Scan for the cell matching the given text and deliver its (x, y) coordinate at center. 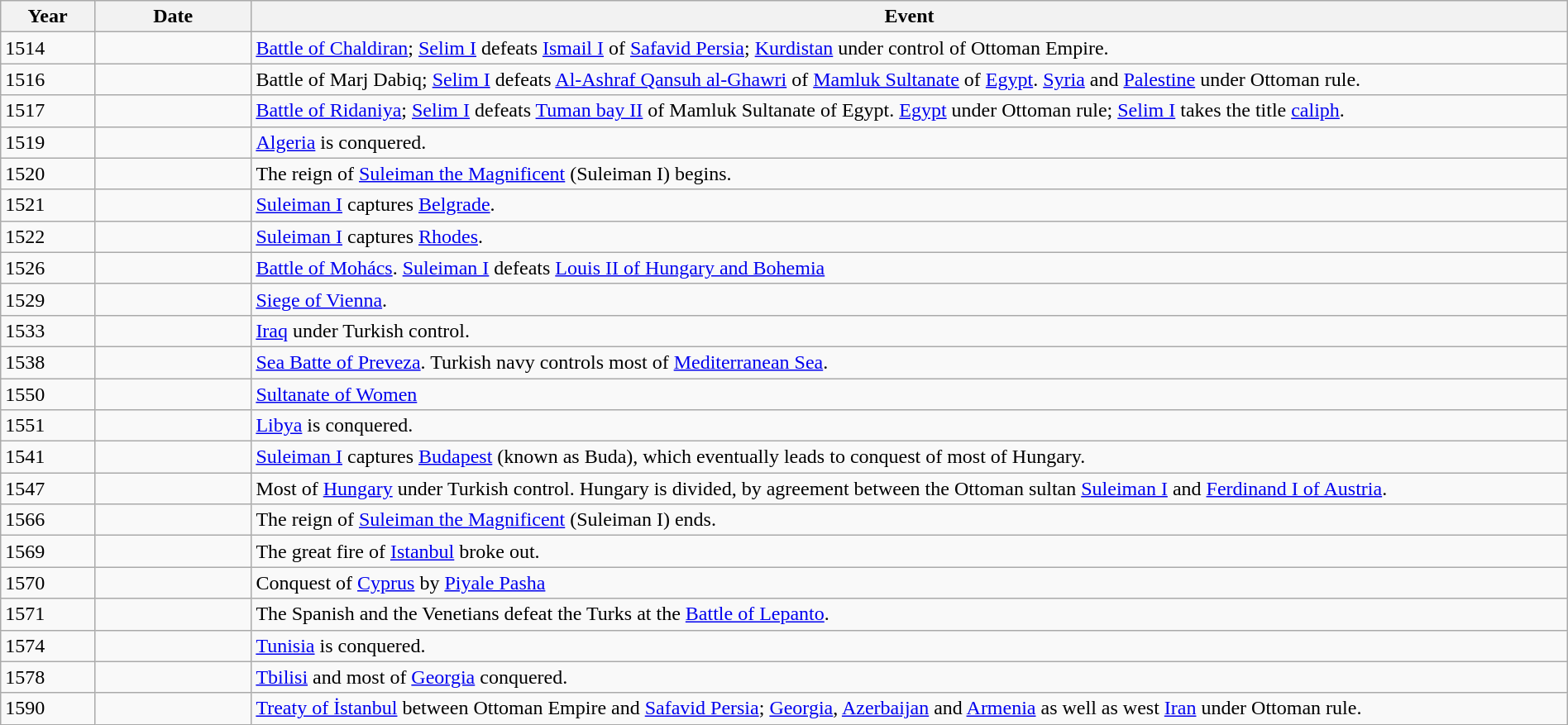
Algeria is conquered. (910, 142)
Event (910, 17)
Date (172, 17)
Suleiman I captures Rhodes. (910, 236)
The great fire of Istanbul broke out. (910, 551)
1514 (48, 48)
1574 (48, 646)
The Spanish and the Venetians defeat the Turks at the Battle of Lepanto. (910, 614)
Battle of Mohács. Suleiman I defeats Louis II of Hungary and Bohemia (910, 268)
1578 (48, 677)
Libya is conquered. (910, 426)
1522 (48, 236)
1541 (48, 457)
1569 (48, 551)
1538 (48, 362)
Treaty of İstanbul between Ottoman Empire and Safavid Persia; Georgia, Azerbaijan and Armenia as well as west Iran under Ottoman rule. (910, 708)
1519 (48, 142)
Battle of Ridaniya; Selim I defeats Tuman bay II of Mamluk Sultanate of Egypt. Egypt under Ottoman rule; Selim I takes the title caliph. (910, 111)
1521 (48, 205)
1570 (48, 583)
Conquest of Cyprus by Piyale Pasha (910, 583)
1547 (48, 489)
1533 (48, 331)
Most of Hungary under Turkish control. Hungary is divided, by agreement between the Ottoman sultan Suleiman I and Ferdinand I of Austria. (910, 489)
1516 (48, 79)
Tbilisi and most of Georgia conquered. (910, 677)
Iraq under Turkish control. (910, 331)
Suleiman I captures Belgrade. (910, 205)
1590 (48, 708)
Battle of Chaldiran; Selim I defeats Ismail I of Safavid Persia; Kurdistan under control of Ottoman Empire. (910, 48)
1526 (48, 268)
Suleiman I captures Budapest (known as Buda), which eventually leads to conquest of most of Hungary. (910, 457)
Year (48, 17)
The reign of Suleiman the Magnificent (Suleiman I) begins. (910, 174)
1571 (48, 614)
1551 (48, 426)
Siege of Vienna. (910, 299)
1529 (48, 299)
1517 (48, 111)
1566 (48, 520)
The reign of Suleiman the Magnificent (Suleiman I) ends. (910, 520)
Tunisia is conquered. (910, 646)
Battle of Marj Dabiq; Selim I defeats Al-Ashraf Qansuh al-Ghawri of Mamluk Sultanate of Egypt. Syria and Palestine under Ottoman rule. (910, 79)
1520 (48, 174)
1550 (48, 394)
Sultanate of Women (910, 394)
Sea Batte of Preveza. Turkish navy controls most of Mediterranean Sea. (910, 362)
